Determine the (X, Y) coordinate at the center of the cell enclosing the given text.  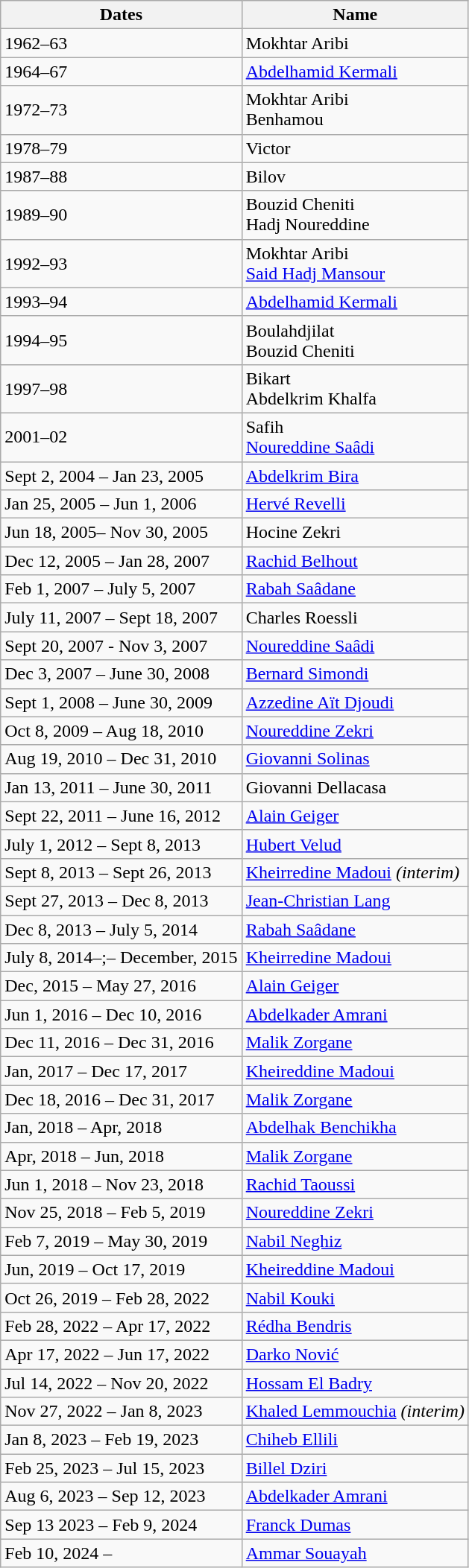
Jan 13, 2011 – June 30, 2011 (121, 787)
Feb 10, 2024 – (121, 1553)
Oct 8, 2009 – Aug 18, 2010 (121, 731)
Dec 8, 2013 – July 5, 2014 (121, 929)
Aug 6, 2023 – Sep 12, 2023 (121, 1496)
Dec 11, 2016 – Dec 31, 2016 (121, 1043)
Nabil Neghiz (355, 1241)
1964–67 (121, 72)
Giovanni Dellacasa (355, 787)
Dec, 2015 – May 27, 2016 (121, 986)
Abdelhak Benchikha (355, 1128)
Khaled Lemmouchia (interim) (355, 1412)
Victor (355, 148)
1989–90 (121, 215)
Feb 28, 2022 – Apr 17, 2022 (121, 1326)
Sept 8, 2013 – Sept 26, 2013 (121, 872)
Kheirredine Madoui (355, 958)
Billel Dziri (355, 1468)
Mokhtar Aribi Benhamou (355, 110)
Jan 8, 2023 – Feb 19, 2023 (121, 1440)
Feb 7, 2019 – May 30, 2019 (121, 1241)
Kheirredine Madoui (interim) (355, 872)
1978–79 (121, 148)
Sep 13 2023 – Feb 9, 2024 (121, 1525)
2001–02 (121, 437)
Jan, 2018 – Apr, 2018 (121, 1128)
1962–63 (121, 43)
Safih Noureddine Saâdi (355, 437)
Bikart Abdelkrim Khalfa (355, 389)
Dec 12, 2005 – Jan 28, 2007 (121, 561)
Jun 1, 2018 – Nov 23, 2018 (121, 1184)
Feb 25, 2023 – Jul 15, 2023 (121, 1468)
Giovanni Solinas (355, 759)
Name (355, 15)
Azzedine Aït Djoudi (355, 702)
Charles Roessli (355, 618)
Abdelkrim Bira (355, 476)
Dates (121, 15)
1993–94 (121, 302)
Jan, 2017 – Dec 17, 2017 (121, 1071)
Sept 1, 2008 – June 30, 2009 (121, 702)
Rédha Bendris (355, 1326)
Jun 18, 2005– Nov 30, 2005 (121, 533)
Nabil Kouki (355, 1298)
Sept 22, 2011 – June 16, 2012 (121, 816)
1992–93 (121, 264)
Nov 27, 2022 – Jan 8, 2023 (121, 1412)
Hossam El Badry (355, 1383)
Boulahdjilat Bouzid Cheniti (355, 340)
Sept 27, 2013 – Dec 8, 2013 (121, 901)
Chiheb Ellili (355, 1440)
Sept 2, 2004 – Jan 23, 2005 (121, 476)
Feb 1, 2007 – July 5, 2007 (121, 589)
Noureddine Saâdi (355, 646)
Mokhtar Aribi (355, 43)
Hubert Velud (355, 844)
Mokhtar Aribi Said Hadj Mansour (355, 264)
Jun 1, 2016 – Dec 10, 2016 (121, 1015)
July 11, 2007 – Sept 18, 2007 (121, 618)
Oct 26, 2019 – Feb 28, 2022 (121, 1298)
Jul 14, 2022 – Nov 20, 2022 (121, 1383)
Apr, 2018 – Jun, 2018 (121, 1156)
July 8, 2014–;– December, 2015 (121, 958)
Darko Nović (355, 1354)
July 1, 2012 – Sept 8, 2013 (121, 844)
Bouzid Cheniti Hadj Noureddine (355, 215)
Jan 25, 2005 – Jun 1, 2006 (121, 504)
Apr 17, 2022 – Jun 17, 2022 (121, 1354)
Rachid Belhout (355, 561)
Sept 20, 2007 - Nov 3, 2007 (121, 646)
1987–88 (121, 177)
Jun, 2019 – Oct 17, 2019 (121, 1269)
Aug 19, 2010 – Dec 31, 2010 (121, 759)
Nov 25, 2018 – Feb 5, 2019 (121, 1213)
Dec 3, 2007 – June 30, 2008 (121, 674)
Franck Dumas (355, 1525)
1997–98 (121, 389)
Ammar Souayah (355, 1553)
Rachid Taoussi (355, 1184)
Jean-Christian Lang (355, 901)
Dec 18, 2016 – Dec 31, 2017 (121, 1099)
1972–73 (121, 110)
Hervé Revelli (355, 504)
Hocine Zekri (355, 533)
Bilov (355, 177)
Bernard Simondi (355, 674)
1994–95 (121, 340)
